Extract the (x, y) coordinate from the center of the cell holding the provided text.  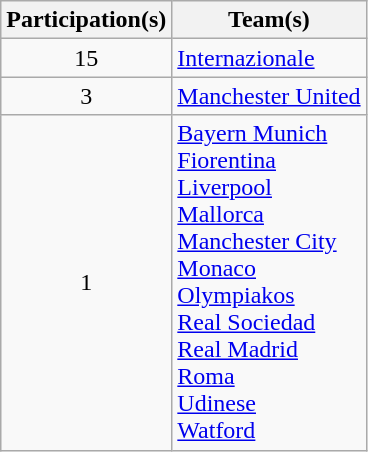
1 (86, 282)
Participation(s) (86, 20)
15 (86, 58)
Team(s) (269, 20)
3 (86, 96)
Manchester United (269, 96)
Internazionale (269, 58)
Bayern Munich Fiorentina Liverpool Mallorca Manchester City Monaco Olympiakos Real Sociedad Real Madrid Roma Udinese Watford (269, 282)
